Return (X, Y) of the center of cell containing provided text 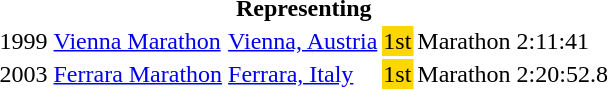
Vienna, Austria (303, 41)
Vienna Marathon (138, 41)
Ferrara, Italy (303, 74)
Ferrara Marathon (138, 74)
